Locate the cell with the specified text and output its [x, y] center coordinate. 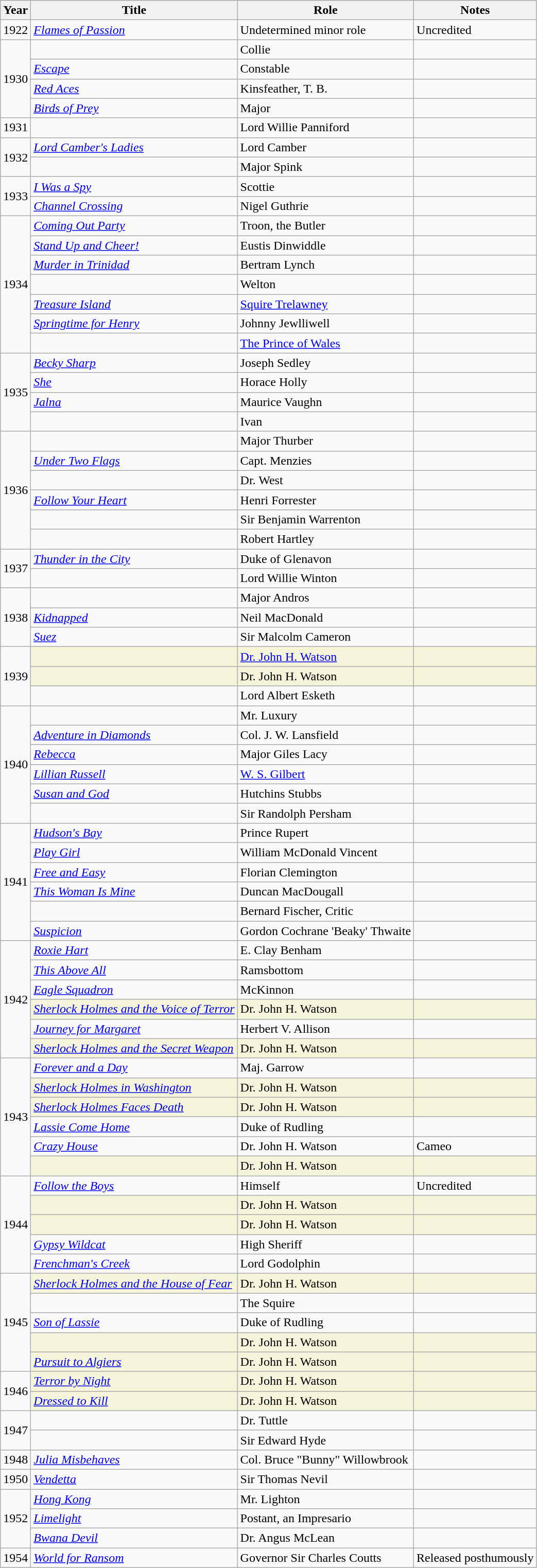
Under Two Flags [134, 461]
Kinsfeather, T. B. [325, 89]
Sir Malcolm Cameron [325, 637]
Notes [475, 10]
Lord Camber [325, 147]
1933 [15, 196]
Murder in Trinidad [134, 265]
I Was a Spy [134, 186]
Bertram Lynch [325, 265]
Sir Edward Hyde [325, 1440]
1936 [15, 490]
Kidnapped [134, 618]
Major Spink [325, 167]
The Squire [325, 1303]
Julia Misbehaves [134, 1459]
Springtime for Henry [134, 324]
Roxie Hart [134, 950]
Gypsy Wildcat [134, 1244]
Johnny Jewlliwell [325, 324]
E. Clay Benham [325, 950]
Adventure in Diamonds [134, 735]
Sir Benjamin Warrenton [325, 519]
1935 [15, 392]
Stand Up and Cheer! [134, 245]
Forever and a Day [134, 1068]
Sherlock Holmes in Washington [134, 1087]
Jalna [134, 402]
Duncan MacDougall [325, 892]
Becky Sharp [134, 363]
Sherlock Holmes and the House of Fear [134, 1283]
Ivan [325, 421]
Undetermined minor role [325, 30]
1941 [15, 882]
Sherlock Holmes Faces Death [134, 1107]
Follow Your Heart [134, 500]
Constable [325, 69]
Sherlock Holmes and the Secret Weapon [134, 1048]
Collie [325, 49]
Terror by Night [134, 1381]
Thunder in the City [134, 558]
1950 [15, 1479]
1946 [15, 1391]
1930 [15, 79]
Duke of Glenavon [325, 558]
Lord Camber's Ladies [134, 147]
Rebecca [134, 754]
Escape [134, 69]
1942 [15, 999]
Sherlock Holmes and the Voice of Terror [134, 1009]
Pursuit to Algiers [134, 1362]
Hutchins Stubbs [325, 794]
Journey for Margaret [134, 1029]
Governor Sir Charles Coutts [325, 1558]
1954 [15, 1558]
Channel Crossing [134, 206]
Follow the Boys [134, 1185]
Major [325, 108]
Birds of Prey [134, 108]
William McDonald Vincent [325, 852]
Dressed to Kill [134, 1401]
Col. Bruce "Bunny" Willowbrook [325, 1459]
1939 [15, 676]
Dr. Tuttle [325, 1420]
Flames of Passion [134, 30]
Suspicion [134, 931]
This Above All [134, 970]
1934 [15, 284]
Welton [325, 285]
Role [325, 10]
Crazy House [134, 1146]
Sir Randolph Persham [325, 813]
Susan and God [134, 794]
Treasure Island [134, 304]
Released posthumously [475, 1558]
Maj. Garrow [325, 1068]
Lord Willie Winton [325, 578]
Sir Thomas Nevil [325, 1479]
Joseph Sedley [325, 363]
Eustis Dinwiddle [325, 245]
Postant, an Impresario [325, 1519]
Gordon Cochrane 'Beaky' Thwaite [325, 931]
Squire Trelawney [325, 304]
Troon, the Butler [325, 225]
Mr. Lighton [325, 1499]
Major Andros [325, 598]
Dr. Angus McLean [325, 1538]
Dr. West [325, 480]
Vendetta [134, 1479]
Cameo [475, 1146]
Col. J. W. Lansfield [325, 735]
Suez [134, 637]
McKinnon [325, 990]
1943 [15, 1117]
Horace Holly [325, 382]
Free and Easy [134, 872]
1940 [15, 764]
1945 [15, 1323]
Title [134, 10]
1947 [15, 1430]
1937 [15, 568]
Robert Hartley [325, 539]
Eagle Squadron [134, 990]
Coming Out Party [134, 225]
Hong Kong [134, 1499]
Frenchman's Creek [134, 1264]
1948 [15, 1459]
Ramsbottom [325, 970]
Lord Albert Esketh [325, 696]
1952 [15, 1519]
1944 [15, 1224]
1932 [15, 157]
Maurice Vaughn [325, 402]
Red Aces [134, 89]
Himself [325, 1185]
W. S. Gilbert [325, 774]
This Woman Is Mine [134, 892]
Lassie Come Home [134, 1126]
Lillian Russell [134, 774]
She [134, 382]
Year [15, 10]
Neil MacDonald [325, 618]
World for Ransom [134, 1558]
Nigel Guthrie [325, 206]
Mr. Luxury [325, 715]
Florian Clemington [325, 872]
Hudson's Bay [134, 833]
Major Thurber [325, 441]
The Prince of Wales [325, 343]
Major Giles Lacy [325, 754]
Herbert V. Allison [325, 1029]
High Sheriff [325, 1244]
1931 [15, 128]
Scottie [325, 186]
1922 [15, 30]
Lord Godolphin [325, 1264]
Henri Forrester [325, 500]
Bwana Devil [134, 1538]
1938 [15, 618]
Lord Willie Panniford [325, 128]
Prince Rupert [325, 833]
Play Girl [134, 852]
Capt. Menzies [325, 461]
Bernard Fischer, Critic [325, 911]
Son of Lassie [134, 1323]
Limelight [134, 1519]
